Output the (X, Y) coordinate of the center of the cell containing the given text.  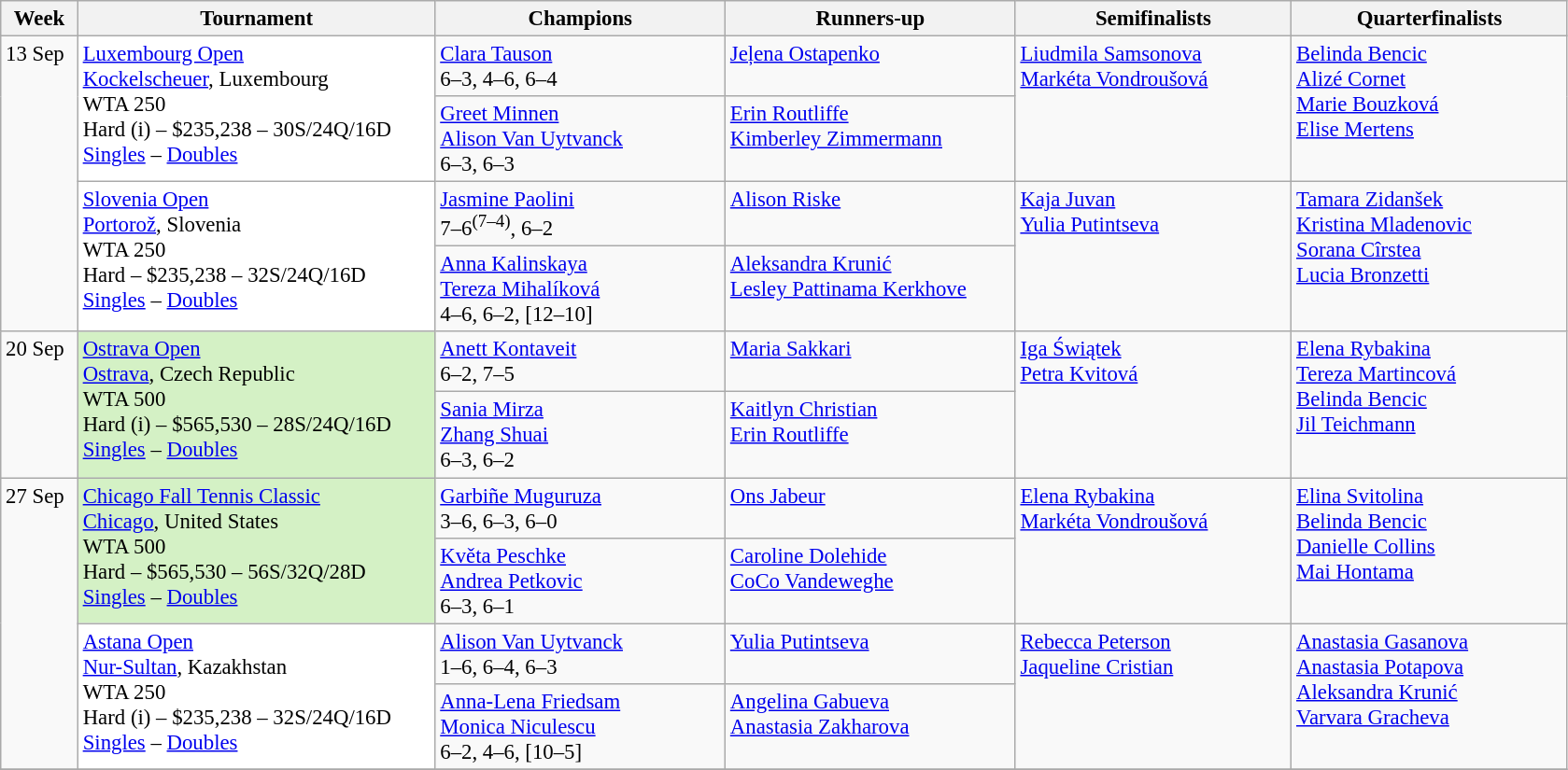
Sania Mirza Zhang Shuai 6–3, 6–2 (581, 435)
Iga Świątek Petra Kvitová (1153, 405)
Elina Svitolina Belinda Bencic Danielle Collins Mai Hontama (1430, 551)
Astana Open Nur-Sultan, Kazakhstan WTA 250Hard (i) – $235,238 – 32S/24Q/16D Singles – Doubles (256, 696)
Aleksandra Krunić Lesley Pattinama Kerkhove (870, 289)
Garbiñe Muguruza 3–6, 6–3, 6–0 (581, 508)
Slovenia Open Portorož, Slovenia WTA 250Hard – $235,238 – 32S/24Q/16D Singles – Doubles (256, 258)
Anastasia Gasanova Anastasia Potapova Aleksandra Krunić Varvara Gracheva (1430, 696)
Anett Kontaveit 6–2, 7–5 (581, 362)
20 Sep (39, 405)
Anna-Lena Friedsam Monica Niculescu 6–2, 4–6, [10–5] (581, 726)
Alison Riske (870, 215)
Angelina Gabueva Anastasia Zakharova (870, 726)
Maria Sakkari (870, 362)
Jasmine Paolini 7–6(7–4), 6–2 (581, 215)
Chicago Fall Tennis Classic Chicago, United StatesWTA 500Hard – $565,530 – 56S/32Q/28D Singles – Doubles (256, 551)
Erin Routliffe Kimberley Zimmermann (870, 139)
Rebecca Peterson Jaqueline Cristian (1153, 696)
Kaitlyn Christian Erin Routliffe (870, 435)
Yulia Putintseva (870, 653)
Luxembourg Open Kockelscheuer, LuxembourgWTA 250Hard (i) – $235,238 – 30S/24Q/16D Singles – Doubles (256, 109)
Elena Rybakina Markéta Vondroušová (1153, 551)
Greet Minnen Alison Van Uytvanck 6–3, 6–3 (581, 139)
Caroline Dolehide CoCo Vandeweghe (870, 581)
13 Sep (39, 185)
Quarterfinalists (1430, 19)
Alison Van Uytvanck 1–6, 6–4, 6–3 (581, 653)
Ostrava Open Ostrava, Czech RepublicWTA 500Hard (i) – $565,530 – 28S/24Q/16D Singles – Doubles (256, 405)
Anna Kalinskaya Tereza Mihalíková 4–6, 6–2, [12–10] (581, 289)
Week (39, 19)
Runners-up (870, 19)
Liudmila Samsonova Markéta Vondroušová (1153, 109)
Ons Jabeur (870, 508)
Jeļena Ostapenko (870, 67)
Tamara Zidanšek Kristina Mladenovic Sorana Cîrstea Lucia Bronzetti (1430, 258)
Semifinalists (1153, 19)
Tournament (256, 19)
Elena Rybakina Tereza Martincová Belinda Bencic Jil Teichmann (1430, 405)
Champions (581, 19)
27 Sep (39, 623)
Belinda Bencic Alizé Cornet Marie Bouzková Elise Mertens (1430, 109)
Květa Peschke Andrea Petkovic 6–3, 6–1 (581, 581)
Clara Tauson 6–3, 4–6, 6–4 (581, 67)
Kaja Juvan Yulia Putintseva (1153, 258)
